For the text-containing cell, return its midpoint in [x, y] coordinate format. 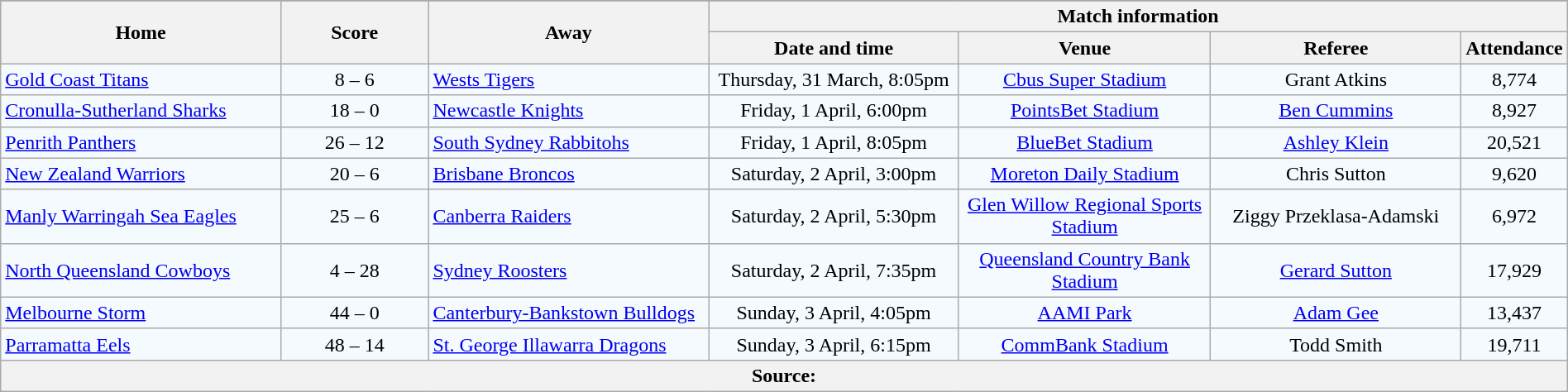
Referee [1336, 48]
CommBank Stadium [1084, 344]
Sydney Roosters [569, 270]
Gerard Sutton [1336, 270]
8,774 [1514, 79]
20 – 6 [354, 174]
19,711 [1514, 344]
13,437 [1514, 313]
Cbus Super Stadium [1084, 79]
Score [354, 32]
Away [569, 32]
18 – 0 [354, 111]
AAMI Park [1084, 313]
9,620 [1514, 174]
Sunday, 3 April, 4:05pm [834, 313]
Glen Willow Regional Sports Stadium [1084, 217]
6,972 [1514, 217]
Saturday, 2 April, 3:00pm [834, 174]
Saturday, 2 April, 5:30pm [834, 217]
Cronulla-Sutherland Sharks [141, 111]
Gold Coast Titans [141, 79]
Saturday, 2 April, 7:35pm [834, 270]
St. George Illawarra Dragons [569, 344]
Brisbane Broncos [569, 174]
Ben Cummins [1336, 111]
Thursday, 31 March, 8:05pm [834, 79]
Grant Atkins [1336, 79]
South Sydney Rabbitohs [569, 142]
20,521 [1514, 142]
Match information [1138, 17]
Manly Warringah Sea Eagles [141, 217]
Todd Smith [1336, 344]
Canberra Raiders [569, 217]
Moreton Daily Stadium [1084, 174]
8 – 6 [354, 79]
Newcastle Knights [569, 111]
Adam Gee [1336, 313]
Penrith Panthers [141, 142]
44 – 0 [354, 313]
Friday, 1 April, 8:05pm [834, 142]
Ziggy Przeklasa-Adamski [1336, 217]
Wests Tigers [569, 79]
17,929 [1514, 270]
BlueBet Stadium [1084, 142]
4 – 28 [354, 270]
Melbourne Storm [141, 313]
8,927 [1514, 111]
Venue [1084, 48]
48 – 14 [354, 344]
New Zealand Warriors [141, 174]
Friday, 1 April, 6:00pm [834, 111]
North Queensland Cowboys [141, 270]
26 – 12 [354, 142]
Date and time [834, 48]
Source: [784, 375]
Chris Sutton [1336, 174]
Canterbury-Bankstown Bulldogs [569, 313]
Attendance [1514, 48]
Home [141, 32]
PointsBet Stadium [1084, 111]
Queensland Country Bank Stadium [1084, 270]
Ashley Klein [1336, 142]
Sunday, 3 April, 6:15pm [834, 344]
Parramatta Eels [141, 344]
25 – 6 [354, 217]
